Detect which cell encompasses the target text, then output its (X, Y) center coordinate. 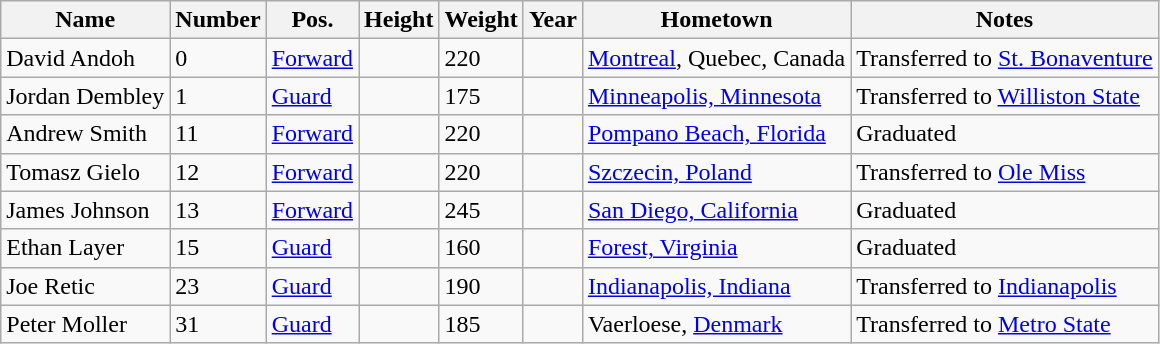
190 (481, 286)
James Johnson (86, 210)
12 (218, 172)
160 (481, 248)
31 (218, 324)
Pos. (312, 20)
Number (218, 20)
Vaerloese, Denmark (716, 324)
1 (218, 96)
Transferred to Metro State (1004, 324)
185 (481, 324)
Peter Moller (86, 324)
11 (218, 134)
David Andoh (86, 58)
Minneapolis, Minnesota (716, 96)
Joe Retic (86, 286)
Name (86, 20)
Transferred to Ole Miss (1004, 172)
Forest, Virginia (716, 248)
Height (399, 20)
Szczecin, Poland (716, 172)
Andrew Smith (86, 134)
13 (218, 210)
Year (552, 20)
Ethan Layer (86, 248)
Jordan Dembley (86, 96)
15 (218, 248)
245 (481, 210)
Transferred to Indianapolis (1004, 286)
Indianapolis, Indiana (716, 286)
Tomasz Gielo (86, 172)
Pompano Beach, Florida (716, 134)
Hometown (716, 20)
Montreal, Quebec, Canada (716, 58)
Notes (1004, 20)
0 (218, 58)
Transferred to Williston State (1004, 96)
Weight (481, 20)
175 (481, 96)
Transferred to St. Bonaventure (1004, 58)
San Diego, California (716, 210)
23 (218, 286)
